Extract the (X, Y) coordinate from the center of the cell holding the provided text.  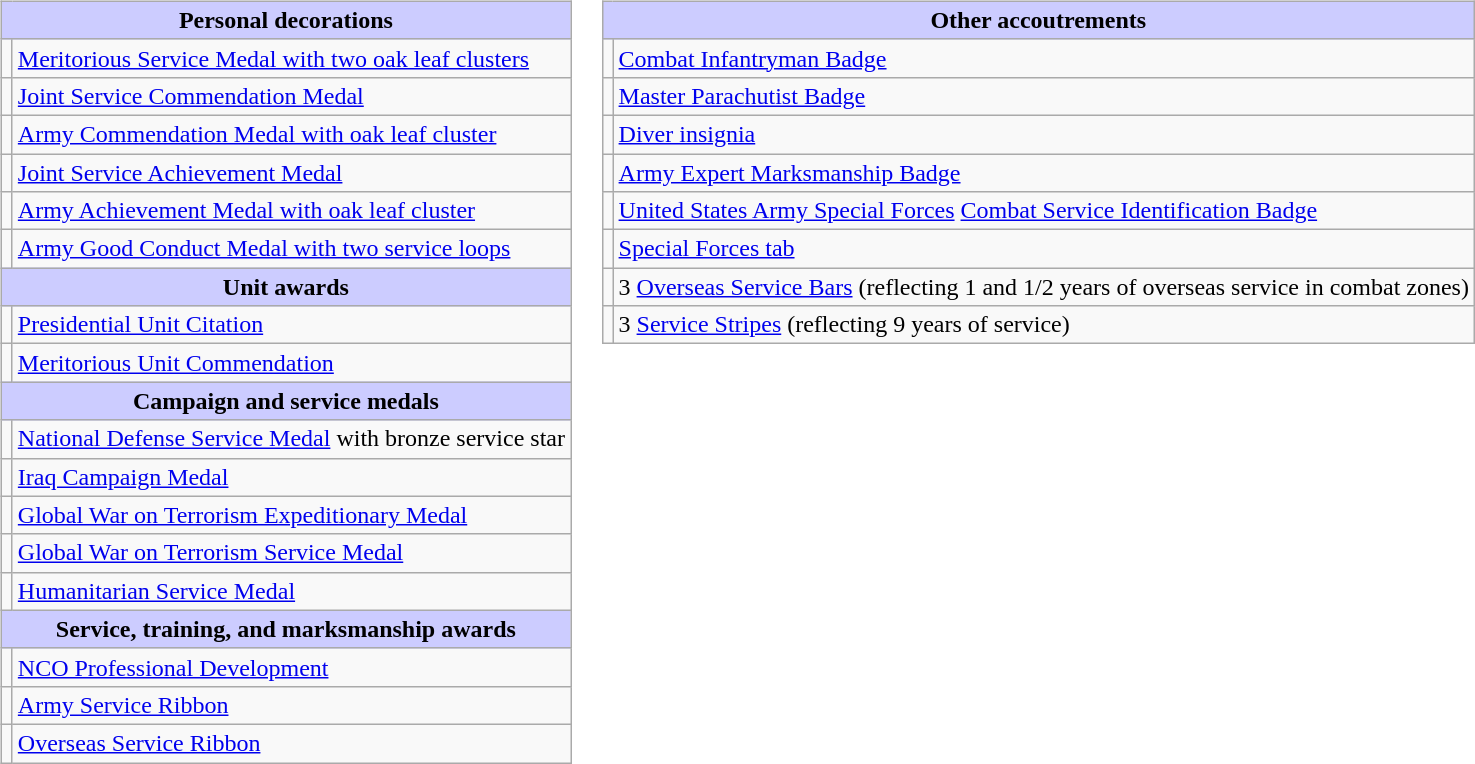
NCO Professional Development (291, 667)
Army Service Ribbon (291, 705)
Meritorious Service Medal with two oak leaf clusters (291, 58)
Combat Infantryman Badge (1044, 58)
Special Forces tab (1044, 249)
Army Good Conduct Medal with two service loops (291, 249)
Global War on Terrorism Service Medal (291, 553)
Presidential Unit Citation (291, 325)
Personal decorations (286, 20)
National Defense Service Medal with bronze service star (291, 439)
Global War on Terrorism Expeditionary Medal (291, 515)
3 Overseas Service Bars (reflecting 1 and 1/2 years of overseas service in combat zones) (1044, 287)
United States Army Special Forces Combat Service Identification Badge (1044, 211)
Joint Service Commendation Medal (291, 96)
Service, training, and marksmanship awards (286, 629)
Joint Service Achievement Medal (291, 173)
Diver insignia (1044, 134)
Iraq Campaign Medal (291, 477)
Meritorious Unit Commendation (291, 363)
Master Parachutist Badge (1044, 96)
Other accoutrements (1038, 20)
3 Service Stripes (reflecting 9 years of service) (1044, 325)
Army Commendation Medal with oak leaf cluster (291, 134)
Army Expert Marksmanship Badge (1044, 173)
Humanitarian Service Medal (291, 591)
Unit awards (286, 287)
Army Achievement Medal with oak leaf cluster (291, 211)
Campaign and service medals (286, 401)
Overseas Service Ribbon (291, 743)
